Return [X, Y] of the center of cell containing provided text 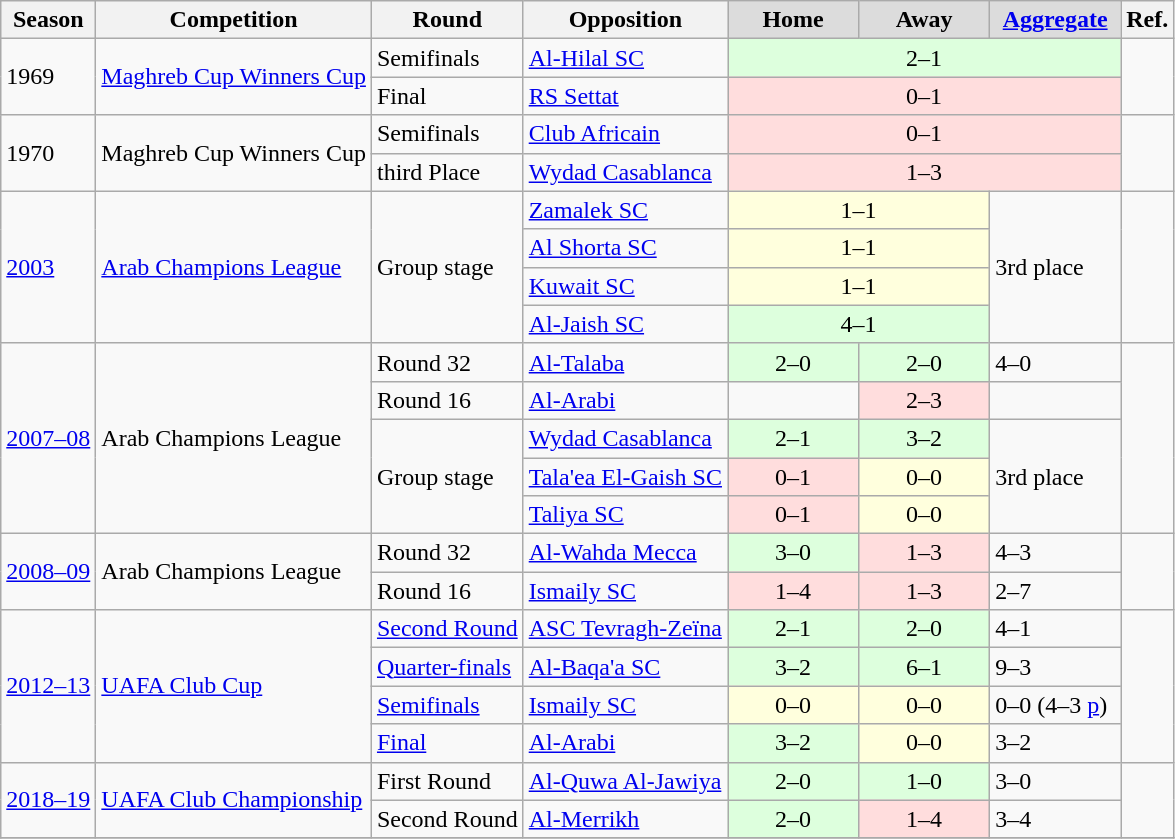
Al Shorta SC [625, 248]
Round [447, 20]
3–4 [1056, 819]
Al-Jaish SC [625, 324]
1–0 [924, 781]
Aggregate [1056, 20]
Season [48, 20]
Al-Baqa'a SC [625, 667]
Quarter-finals [447, 667]
2007–08 [48, 438]
Al-Wahda Mecca [625, 553]
2–7 [1056, 591]
Al-Quwa Al-Jawiya [625, 781]
Kuwait SC [625, 286]
2–3 [924, 400]
2018–19 [48, 800]
2008–09 [48, 572]
6–1 [924, 667]
4–0 [1056, 362]
Taliya SC [625, 515]
1970 [48, 153]
2012–13 [48, 686]
RS Settat [625, 96]
Al-Talaba [625, 362]
Ref. [1148, 20]
2003 [48, 267]
1969 [48, 77]
4–3 [1056, 553]
Al-Merrikh [625, 819]
Away [924, 20]
UAFA Club Championship [234, 800]
ASC Tevragh-Zeïna [625, 629]
third Place [447, 172]
Al-Hilal SC [625, 58]
9–3 [1056, 667]
0–0 (4–3 p) [1056, 705]
Club Africain [625, 134]
Tala'ea El-Gaish SC [625, 477]
UAFA Club Cup [234, 686]
Opposition [625, 20]
Home [794, 20]
Competition [234, 20]
Zamalek SC [625, 210]
First Round [447, 781]
